Locate the cell with the specified text and output its [x, y] center coordinate. 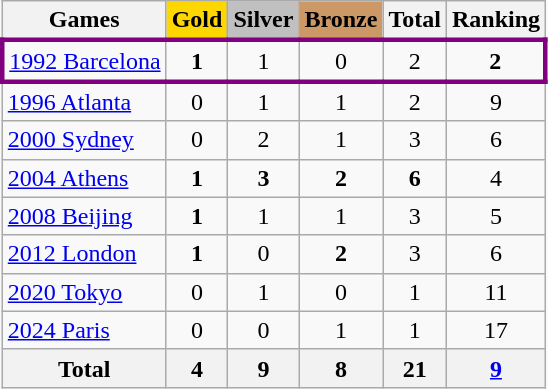
2012 London [84, 254]
2024 Paris [84, 330]
11 [496, 292]
1996 Atlanta [84, 101]
2004 Athens [84, 178]
8 [341, 368]
Silver [264, 21]
Gold [197, 21]
2000 Sydney [84, 140]
21 [415, 368]
2008 Beijing [84, 216]
Games [84, 21]
1992 Barcelona [84, 60]
2020 Tokyo [84, 292]
5 [496, 216]
Bronze [341, 21]
Ranking [496, 21]
17 [496, 330]
